Locate the cell with the specified text and output its [x, y] center coordinate. 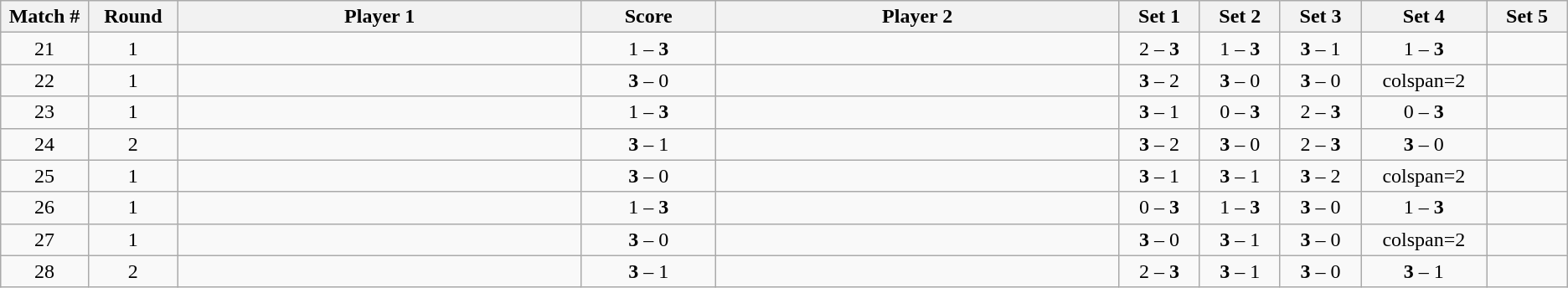
Match # [45, 17]
28 [45, 271]
22 [45, 80]
Set 2 [1240, 17]
Score [648, 17]
Set 4 [1424, 17]
Player 1 [379, 17]
Set 5 [1527, 17]
Set 1 [1159, 17]
25 [45, 176]
Set 3 [1320, 17]
24 [45, 144]
23 [45, 112]
Player 2 [916, 17]
27 [45, 239]
Round [132, 17]
21 [45, 49]
26 [45, 208]
